Return the (x, y) coordinate for the center point of the cell that contains the specified text.  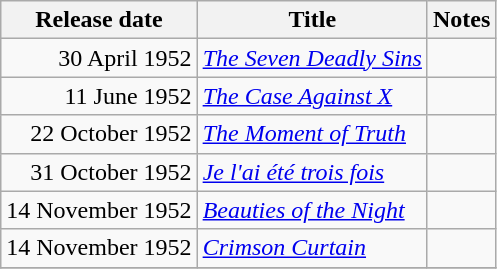
Je l'ai été trois fois (312, 172)
Beauties of the Night (312, 210)
Release date (99, 20)
30 April 1952 (99, 58)
The Moment of Truth (312, 134)
Notes (461, 20)
The Case Against X (312, 96)
31 October 1952 (99, 172)
11 June 1952 (99, 96)
22 October 1952 (99, 134)
Title (312, 20)
The Seven Deadly Sins (312, 58)
Crimson Curtain (312, 248)
